Scan for the cell matching the given text and deliver its [X, Y] coordinate at center. 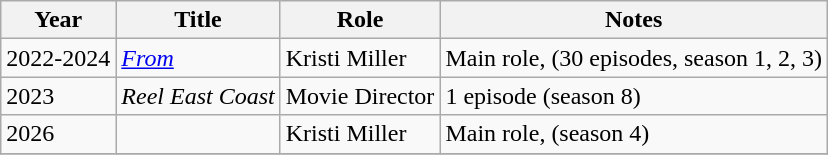
Role [360, 20]
2022-2024 [58, 58]
2023 [58, 96]
Movie Director [360, 96]
Main role, (season 4) [634, 134]
Title [198, 20]
2026 [58, 134]
Notes [634, 20]
Reel East Coast [198, 96]
Year [58, 20]
1 episode (season 8) [634, 96]
Main role, (30 episodes, season 1, 2, 3) [634, 58]
From [198, 58]
